Return the [X, Y] coordinate for the center point of the cell that contains the specified text.  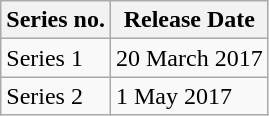
Release Date [189, 20]
Series 2 [56, 96]
1 May 2017 [189, 96]
Series 1 [56, 58]
20 March 2017 [189, 58]
Series no. [56, 20]
